Output the [x, y] coordinate of the center of the cell containing the given text.  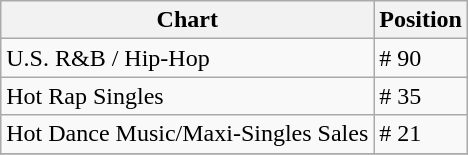
U.S. R&B / Hip-Hop [188, 58]
Hot Dance Music/Maxi-Singles Sales [188, 134]
Position [421, 20]
# 21 [421, 134]
Chart [188, 20]
Hot Rap Singles [188, 96]
# 35 [421, 96]
# 90 [421, 58]
